For the text-containing cell, return its midpoint in (x, y) coordinate format. 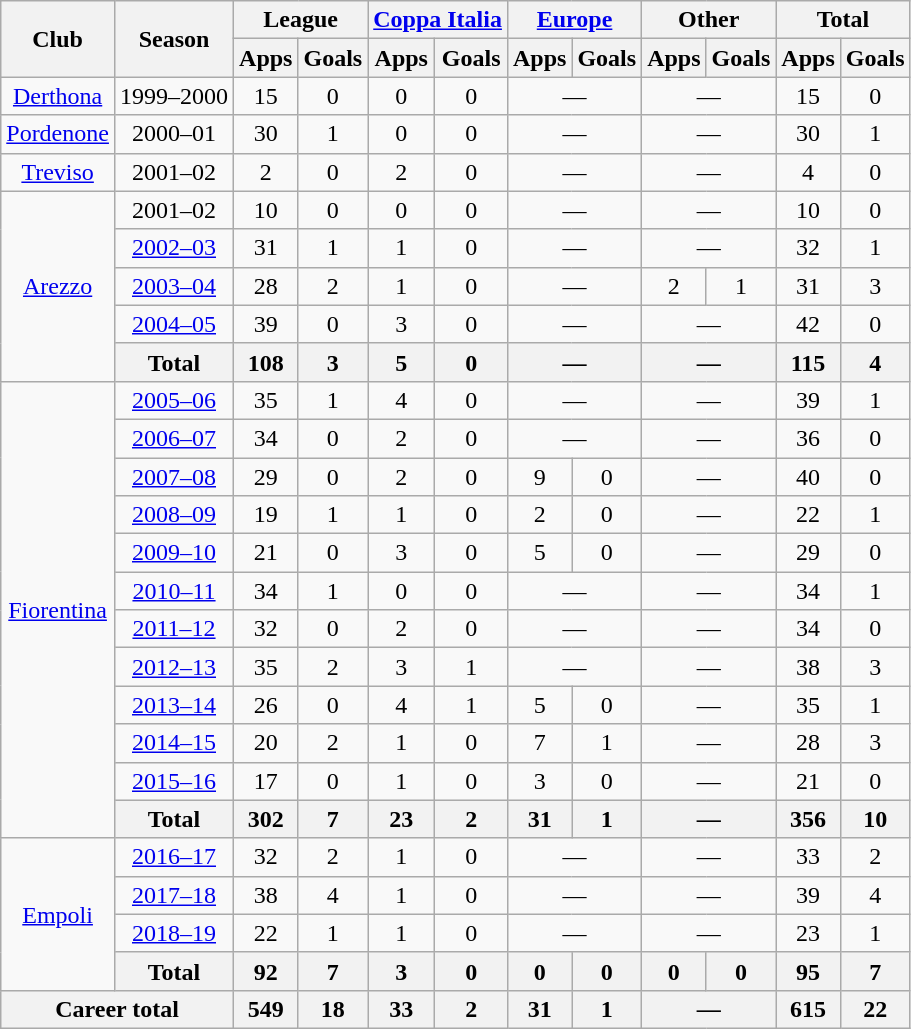
115 (808, 362)
9 (539, 477)
2004–05 (174, 324)
League (301, 20)
Other (709, 20)
2017–18 (174, 895)
42 (808, 324)
2010–11 (174, 591)
36 (808, 438)
2018–19 (174, 933)
Europe (574, 20)
2014–15 (174, 743)
95 (808, 971)
Derthona (58, 96)
Empoli (58, 914)
17 (266, 781)
92 (266, 971)
2011–12 (174, 629)
615 (808, 1009)
2002–03 (174, 248)
19 (266, 515)
2012–13 (174, 667)
2005–06 (174, 400)
2009–10 (174, 553)
Fiorentina (58, 610)
18 (333, 1009)
2003–04 (174, 286)
40 (808, 477)
356 (808, 819)
2013–14 (174, 705)
2016–17 (174, 857)
549 (266, 1009)
Coppa Italia (438, 20)
Career total (118, 1009)
Treviso (58, 172)
Season (174, 39)
2000–01 (174, 134)
2008–09 (174, 515)
Pordenone (58, 134)
302 (266, 819)
2015–16 (174, 781)
20 (266, 743)
108 (266, 362)
26 (266, 705)
1999–2000 (174, 96)
2007–08 (174, 477)
Arezzo (58, 286)
2006–07 (174, 438)
Club (58, 39)
